From the cell containing the given text, extract its center point as [X, Y] coordinate. 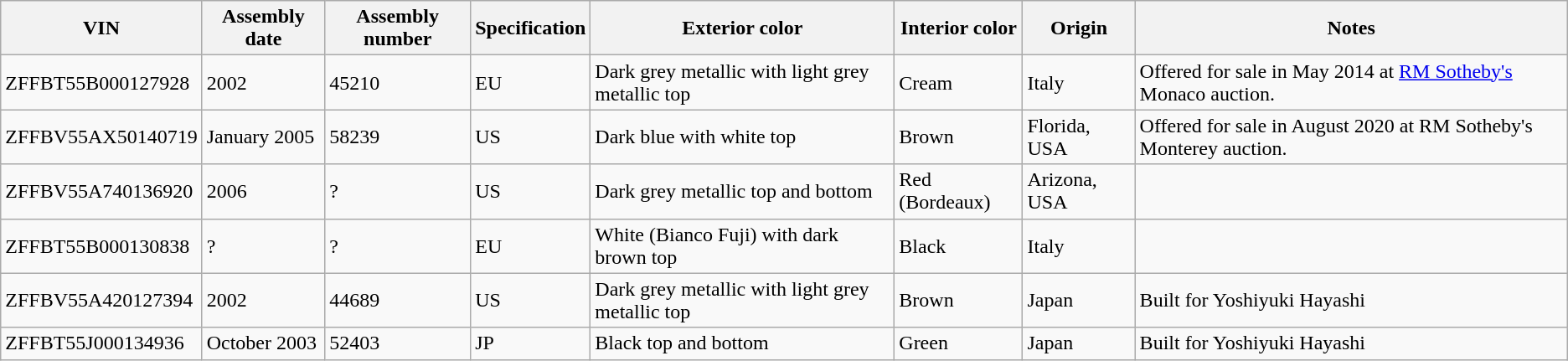
ZFFBV55AX50140719 [101, 137]
Exterior color [742, 28]
Notes [1351, 28]
White (Bianco Fuji) with dark brown top [742, 246]
Black [958, 246]
Origin [1079, 28]
Red (Bordeaux) [958, 191]
Specification [531, 28]
Arizona, USA [1079, 191]
58239 [398, 137]
Black top and bottom [742, 343]
45210 [398, 82]
Dark grey metallic top and bottom [742, 191]
Dark blue with white top [742, 137]
Assembly date [263, 28]
Offered for sale in May 2014 at RM Sotheby's Monaco auction. [1351, 82]
Interior color [958, 28]
Green [958, 343]
January 2005 [263, 137]
VIN [101, 28]
52403 [398, 343]
October 2003 [263, 343]
Florida, USA [1079, 137]
Cream [958, 82]
ZFFBV55A740136920 [101, 191]
ZFFBT55J000134936 [101, 343]
ZFFBV55A420127394 [101, 300]
2006 [263, 191]
JP [531, 343]
ZFFBT55B000130838 [101, 246]
Offered for sale in August 2020 at RM Sotheby's Monterey auction. [1351, 137]
44689 [398, 300]
ZFFBT55B000127928 [101, 82]
Assembly number [398, 28]
